Detect which cell encompasses the target text, then output its [X, Y] center coordinate. 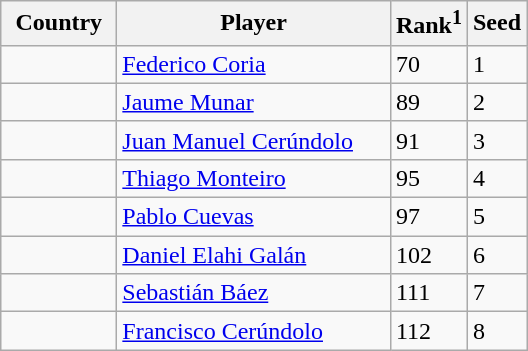
Rank1 [428, 24]
7 [496, 293]
89 [428, 102]
Juan Manuel Cerúndolo [254, 140]
Daniel Elahi Galán [254, 255]
5 [496, 217]
Country [59, 24]
102 [428, 255]
1 [496, 64]
Player [254, 24]
2 [496, 102]
97 [428, 217]
70 [428, 64]
Federico Coria [254, 64]
Seed [496, 24]
8 [496, 331]
111 [428, 293]
91 [428, 140]
95 [428, 178]
Thiago Monteiro [254, 178]
112 [428, 331]
Francisco Cerúndolo [254, 331]
6 [496, 255]
Jaume Munar [254, 102]
Pablo Cuevas [254, 217]
4 [496, 178]
3 [496, 140]
Sebastián Báez [254, 293]
